Pinpoint the cell where the given text exists, returning its (x, y) midpoint coordinate. 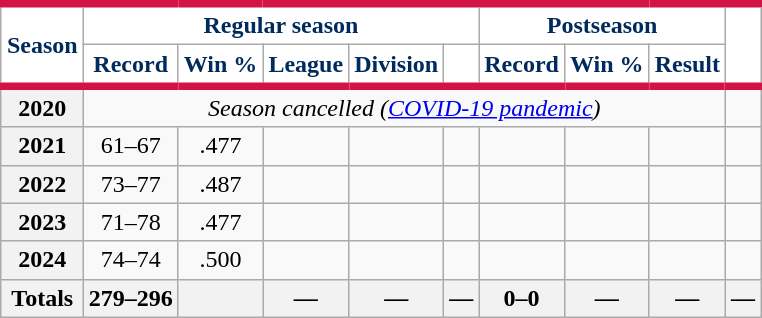
279–296 (130, 298)
2023 (42, 222)
0–0 (522, 298)
2021 (42, 146)
Result (687, 66)
.487 (220, 184)
Season (42, 45)
Season cancelled (COVID-19 pandemic) (404, 106)
Postseason (602, 24)
61–67 (130, 146)
2024 (42, 260)
73–77 (130, 184)
Division (396, 66)
League (306, 66)
71–78 (130, 222)
.500 (220, 260)
Regular season (281, 24)
74–74 (130, 260)
Totals (42, 298)
2020 (42, 106)
2022 (42, 184)
